Pinpoint the cell where the given text exists, returning its (x, y) midpoint coordinate. 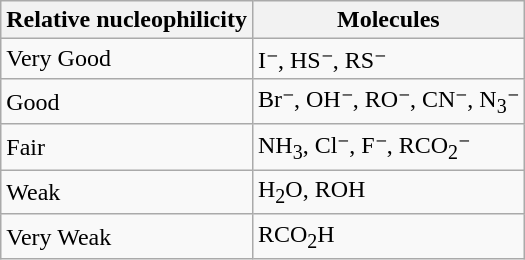
Molecules (388, 20)
NH3, Cl⁻, F⁻, RCO2⁻ (388, 147)
Good (127, 101)
Very Weak (127, 236)
Fair (127, 147)
Weak (127, 192)
Very Good (127, 59)
H2O, ROH (388, 192)
RCO2H (388, 236)
I⁻, HS⁻, RS⁻ (388, 59)
Br⁻, OH⁻, RO⁻, CN⁻, N3⁻ (388, 101)
Relative nucleophilicity (127, 20)
